Search for the cell housing the specified text and yield its (x, y) center coordinate. 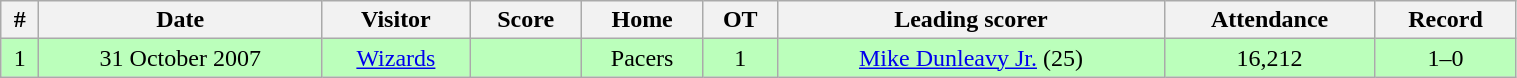
Pacers (642, 58)
Score (526, 20)
Wizards (396, 58)
Mike Dunleavy Jr. (25) (971, 58)
Attendance (1270, 20)
Leading scorer (971, 20)
Record (1446, 20)
Visitor (396, 20)
1–0 (1446, 58)
# (20, 20)
31 October 2007 (180, 58)
16,212 (1270, 58)
Date (180, 20)
OT (740, 20)
Home (642, 20)
